Provide the [x, y] coordinate of the cell's center where the given text is located.  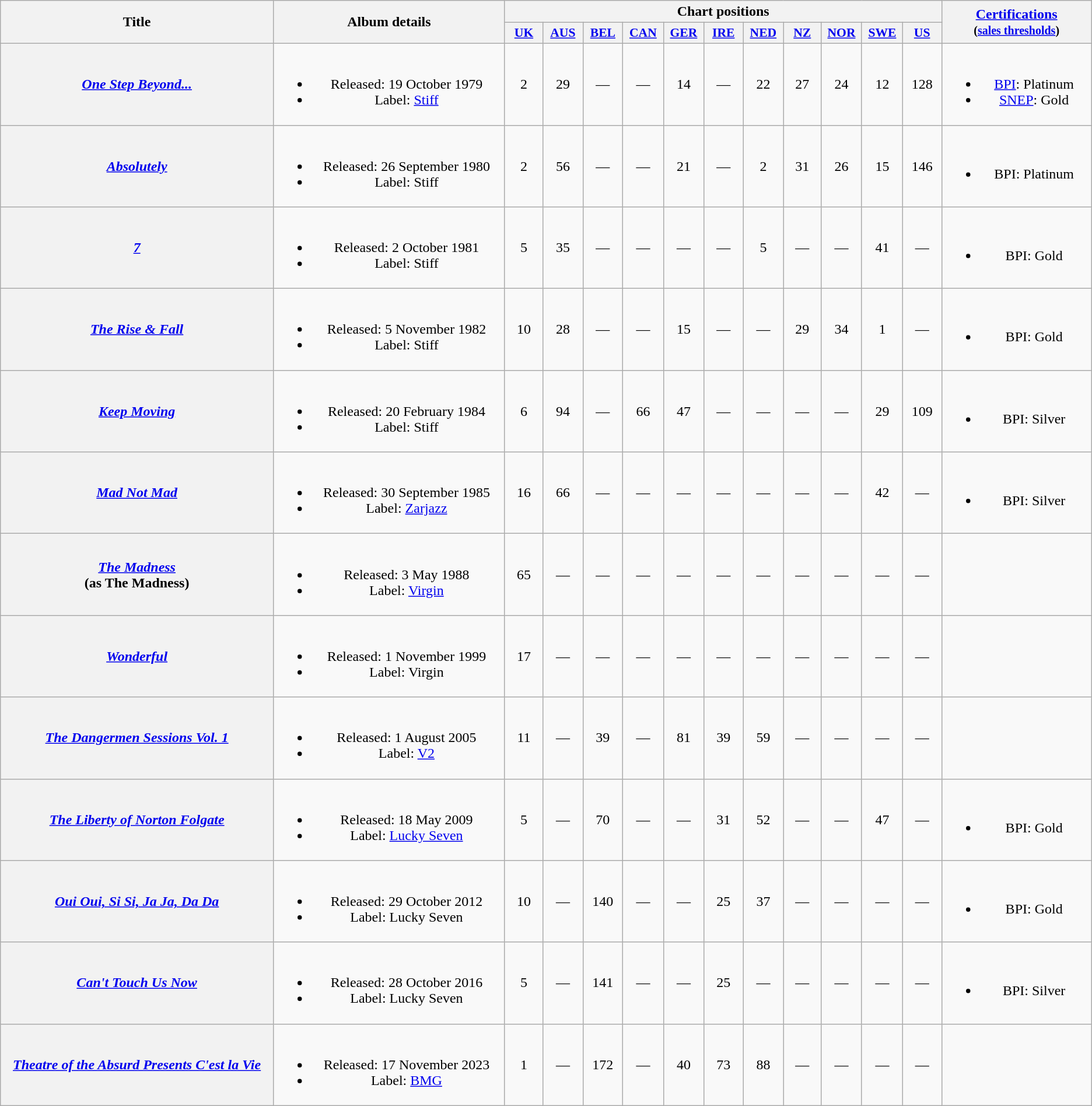
16 [524, 493]
IRE [723, 33]
Oui Oui, Si Si, Ja Ja, Da Da [137, 901]
88 [763, 1065]
Released: 18 May 2009Label: Lucky Seven [390, 820]
12 [882, 84]
The Rise & Fall [137, 330]
141 [603, 983]
BPI: Platinum [1016, 166]
146 [922, 166]
24 [842, 84]
70 [603, 820]
Absolutely [137, 166]
GER [684, 33]
Released: 3 May 1988Label: Virgin [390, 575]
Released: 28 October 2016Label: Lucky Seven [390, 983]
34 [842, 330]
17 [524, 656]
Certifications(sales thresholds) [1016, 22]
Mad Not Mad [137, 493]
41 [882, 248]
7 [137, 248]
Released: 5 November 1982Label: Stiff [390, 330]
37 [763, 901]
Released: 2 October 1981Label: Stiff [390, 248]
140 [603, 901]
Chart positions [723, 12]
35 [563, 248]
Released: 17 November 2023Label: BMG [390, 1065]
BPI: PlatinumSNEP: Gold [1016, 84]
42 [882, 493]
22 [763, 84]
Keep Moving [137, 411]
172 [603, 1065]
The Dangermen Sessions Vol. 1 [137, 738]
81 [684, 738]
Released: 19 October 1979Label: Stiff [390, 84]
One Step Beyond... [137, 84]
Album details [390, 22]
BEL [603, 33]
73 [723, 1065]
The Madness (as The Madness) [137, 575]
Wonderful [137, 656]
109 [922, 411]
11 [524, 738]
52 [763, 820]
Released: 1 August 2005Label: V2 [390, 738]
27 [803, 84]
28 [563, 330]
Title [137, 22]
AUS [563, 33]
65 [524, 575]
26 [842, 166]
SWE [882, 33]
NED [763, 33]
Released: 29 October 2012Label: Lucky Seven [390, 901]
56 [563, 166]
40 [684, 1065]
NOR [842, 33]
UK [524, 33]
Can't Touch Us Now [137, 983]
59 [763, 738]
US [922, 33]
6 [524, 411]
NZ [803, 33]
Released: 26 September 1980Label: Stiff [390, 166]
CAN [643, 33]
21 [684, 166]
128 [922, 84]
Theatre of the Absurd Presents C'est la Vie [137, 1065]
94 [563, 411]
Released: 20 February 1984Label: Stiff [390, 411]
Released: 1 November 1999Label: Virgin [390, 656]
The Liberty of Norton Folgate [137, 820]
14 [684, 84]
Released: 30 September 1985Label: Zarjazz [390, 493]
